Pinpoint the cell where the given text exists, returning its [x, y] midpoint coordinate. 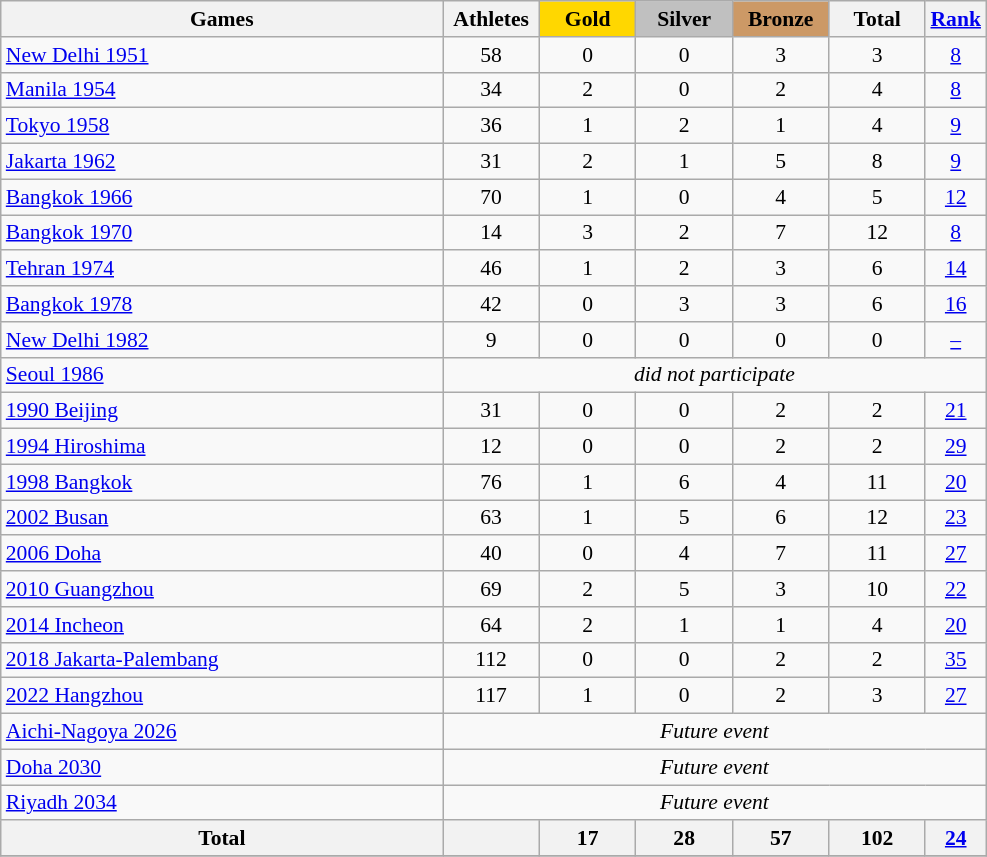
Tokyo 1958 [222, 126]
42 [492, 304]
2010 Guangzhou [222, 589]
New Delhi 1982 [222, 339]
2014 Incheon [222, 624]
46 [492, 268]
Bangkok 1966 [222, 197]
Athletes [492, 19]
70 [492, 197]
Doha 2030 [222, 767]
Bronze [780, 19]
17 [588, 838]
34 [492, 90]
Bangkok 1970 [222, 232]
23 [956, 518]
117 [492, 696]
Seoul 1986 [222, 375]
36 [492, 126]
64 [492, 624]
57 [780, 838]
22 [956, 589]
29 [956, 446]
40 [492, 553]
Gold [588, 19]
Manila 1954 [222, 90]
2006 Doha [222, 553]
Bangkok 1978 [222, 304]
112 [492, 660]
28 [684, 838]
2018 Jakarta-Palembang [222, 660]
Riyadh 2034 [222, 802]
24 [956, 838]
16 [956, 304]
76 [492, 482]
102 [878, 838]
2002 Busan [222, 518]
1990 Beijing [222, 411]
21 [956, 411]
Rank [956, 19]
1994 Hiroshima [222, 446]
– [956, 339]
Tehran 1974 [222, 268]
58 [492, 54]
2022 Hangzhou [222, 696]
10 [878, 589]
1998 Bangkok [222, 482]
Games [222, 19]
69 [492, 589]
35 [956, 660]
did not participate [714, 375]
Jakarta 1962 [222, 161]
63 [492, 518]
Silver [684, 19]
Aichi-Nagoya 2026 [222, 731]
New Delhi 1951 [222, 54]
